Scan for the cell matching the given text and deliver its (X, Y) coordinate at center. 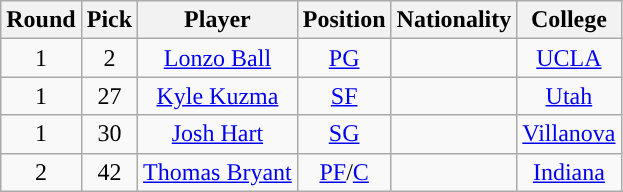
College (569, 20)
30 (109, 134)
Kyle Kuzma (218, 96)
Pick (109, 20)
Position (344, 20)
PG (344, 58)
42 (109, 172)
Thomas Bryant (218, 172)
27 (109, 96)
UCLA (569, 58)
SG (344, 134)
PF/C (344, 172)
Indiana (569, 172)
Round (41, 20)
Villanova (569, 134)
Lonzo Ball (218, 58)
Utah (569, 96)
Josh Hart (218, 134)
SF (344, 96)
Nationality (454, 20)
Player (218, 20)
